Search for the cell housing the specified text and yield its (x, y) center coordinate. 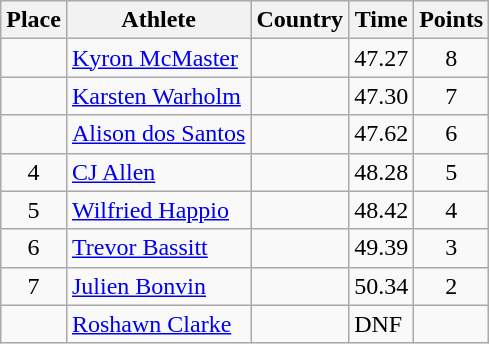
47.62 (382, 134)
47.27 (382, 58)
8 (452, 58)
Wilfried Happio (158, 210)
CJ Allen (158, 172)
47.30 (382, 96)
50.34 (382, 286)
49.39 (382, 248)
Kyron McMaster (158, 58)
Place (34, 20)
2 (452, 286)
48.28 (382, 172)
48.42 (382, 210)
Karsten Warholm (158, 96)
Athlete (158, 20)
Time (382, 20)
Roshawn Clarke (158, 324)
Trevor Bassitt (158, 248)
Country (300, 20)
3 (452, 248)
Points (452, 20)
Alison dos Santos (158, 134)
Julien Bonvin (158, 286)
DNF (382, 324)
